Search for the cell housing the specified text and yield its [X, Y] center coordinate. 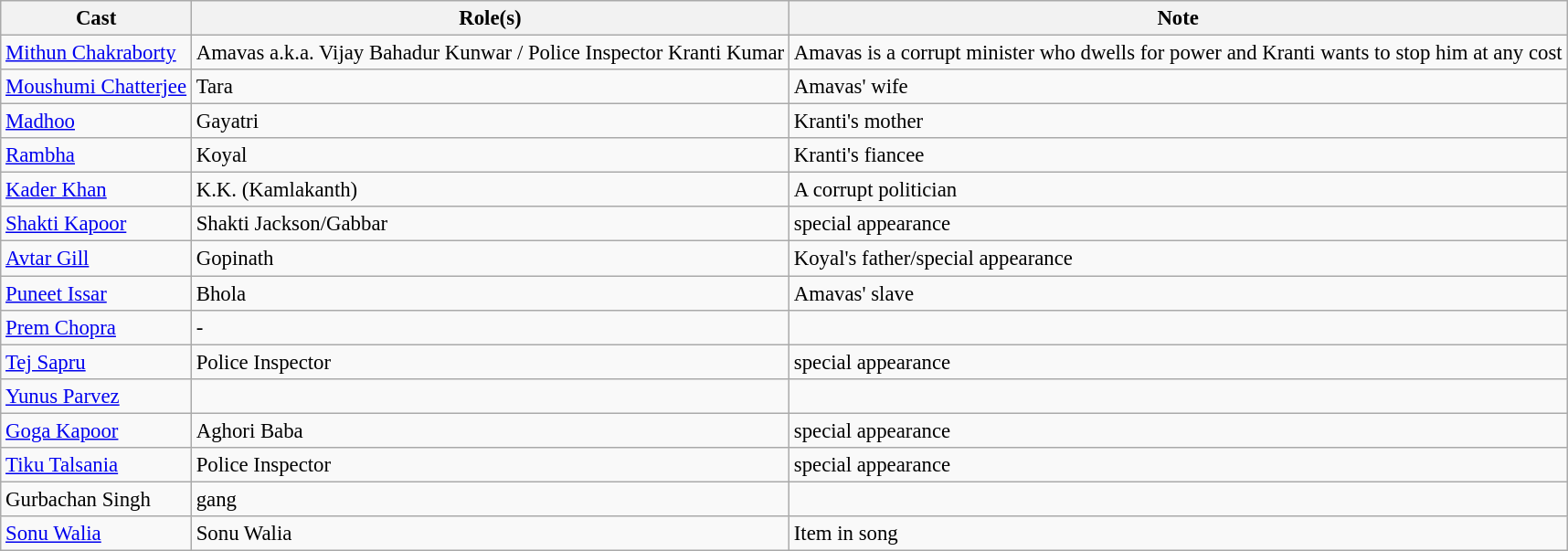
A corrupt politician [1177, 190]
Bhola [490, 293]
Mithun Chakraborty [97, 53]
Amavas' slave [1177, 293]
K.K. (Kamlakanth) [490, 190]
Madhoo [97, 122]
Puneet Issar [97, 293]
Aghori Baba [490, 430]
Koyal's father/special appearance [1177, 259]
Note [1177, 18]
Yunus Parvez [97, 396]
Avtar Gill [97, 259]
Gopinath [490, 259]
Amavas is a corrupt minister who dwells for power and Kranti wants to stop him at any cost [1177, 53]
Role(s) [490, 18]
Rambha [97, 155]
Tej Sapru [97, 362]
gang [490, 499]
- [490, 327]
Shakti Kapoor [97, 224]
Item in song [1177, 534]
Tiku Talsania [97, 465]
Amavas' wife [1177, 87]
Koyal [490, 155]
Cast [97, 18]
Gurbachan Singh [97, 499]
Gayatri [490, 122]
Tara [490, 87]
Goga Kapoor [97, 430]
Kranti's mother [1177, 122]
Moushumi Chatterjee [97, 87]
Amavas a.k.a. Vijay Bahadur Kunwar / Police Inspector Kranti Kumar [490, 53]
Kranti's fiancee [1177, 155]
Prem Chopra [97, 327]
Kader Khan [97, 190]
Shakti Jackson/Gabbar [490, 224]
